Locate the cell with the specified text and output its (x, y) center coordinate. 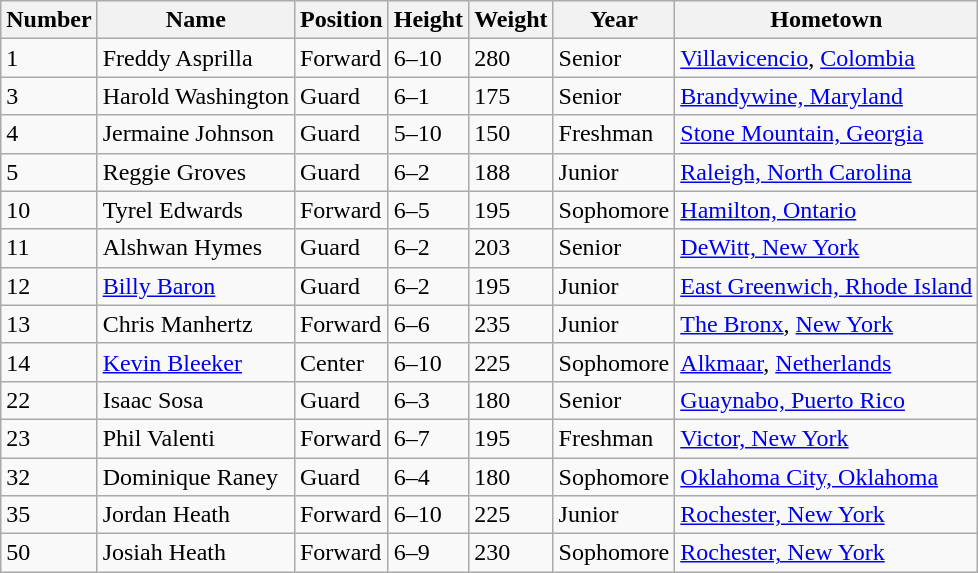
13 (49, 324)
12 (49, 286)
Number (49, 20)
35 (49, 515)
6–7 (428, 438)
6–5 (428, 210)
203 (511, 248)
Alshwan Hymes (196, 248)
235 (511, 324)
Jordan Heath (196, 515)
Name (196, 20)
280 (511, 58)
5 (49, 172)
150 (511, 134)
Hometown (826, 20)
Center (341, 362)
6–6 (428, 324)
6–3 (428, 400)
6–4 (428, 477)
Weight (511, 20)
32 (49, 477)
Billy Baron (196, 286)
Alkmaar, Netherlands (826, 362)
1 (49, 58)
Year (614, 20)
188 (511, 172)
Dominique Raney (196, 477)
230 (511, 553)
23 (49, 438)
Harold Washington (196, 96)
Josiah Heath (196, 553)
Stone Mountain, Georgia (826, 134)
Chris Manhertz (196, 324)
Raleigh, North Carolina (826, 172)
50 (49, 553)
Brandywine, Maryland (826, 96)
Kevin Bleeker (196, 362)
22 (49, 400)
5–10 (428, 134)
DeWitt, New York (826, 248)
Isaac Sosa (196, 400)
11 (49, 248)
The Bronx, New York (826, 324)
Phil Valenti (196, 438)
4 (49, 134)
Position (341, 20)
6–9 (428, 553)
14 (49, 362)
Guaynabo, Puerto Rico (826, 400)
East Greenwich, Rhode Island (826, 286)
Reggie Groves (196, 172)
Height (428, 20)
Hamilton, Ontario (826, 210)
Oklahoma City, Oklahoma (826, 477)
Jermaine Johnson (196, 134)
175 (511, 96)
6–1 (428, 96)
Victor, New York (826, 438)
Freddy Asprilla (196, 58)
10 (49, 210)
3 (49, 96)
Tyrel Edwards (196, 210)
Villavicencio, Colombia (826, 58)
